Return [x, y] of the center of cell containing provided text 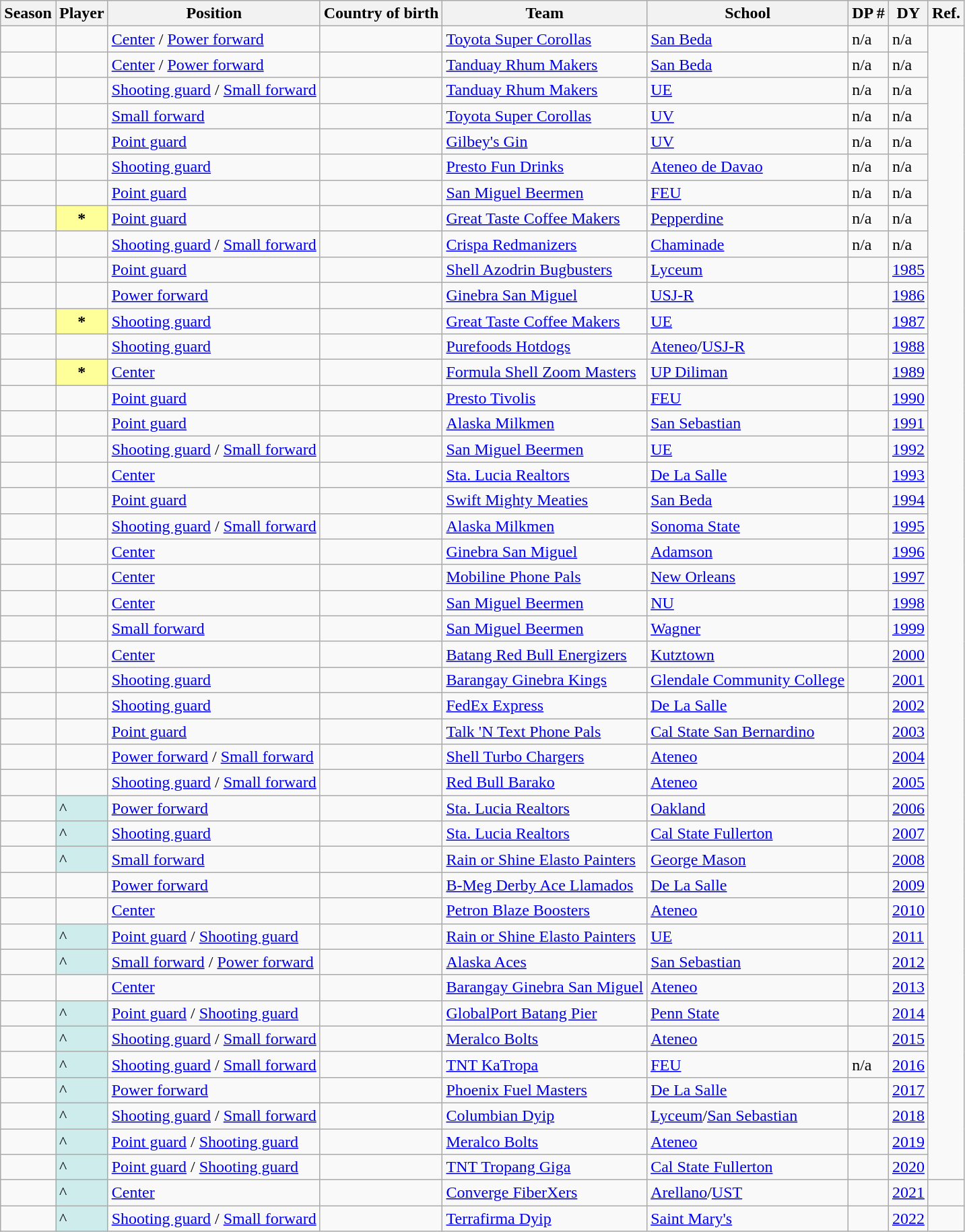
Purefoods Hotdogs [545, 347]
Ateneo/USJ-R [747, 347]
1996 [908, 552]
Crispa Redmanizers [545, 244]
2003 [908, 731]
1999 [908, 628]
Shell Turbo Chargers [545, 757]
2006 [908, 808]
2008 [908, 860]
2019 [908, 1142]
Ateneo de Davao [747, 167]
2000 [908, 654]
2005 [908, 783]
Lyceum/San Sebastian [747, 1115]
1997 [908, 577]
2001 [908, 680]
Columbian Dyip [545, 1115]
Position [214, 13]
DY [908, 13]
Red Bull Barako [545, 783]
Player [81, 13]
FedEx Express [545, 705]
Batang Red Bull Energizers [545, 654]
Penn State [747, 1013]
DP # [869, 13]
B-Meg Derby Ace Llamados [545, 885]
1987 [908, 321]
2011 [908, 936]
NU [747, 603]
Wagner [747, 628]
1988 [908, 347]
Kutztown [747, 654]
Season [28, 13]
2012 [908, 962]
2010 [908, 911]
1992 [908, 449]
2021 [908, 1193]
Team [545, 13]
Sonoma State [747, 526]
Cal State San Bernardino [747, 731]
2014 [908, 1013]
George Mason [747, 860]
UP Diliman [747, 372]
GlobalPort Batang Pier [545, 1013]
1989 [908, 372]
1995 [908, 526]
1986 [908, 295]
Small forward / Power forward [214, 962]
Chaminade [747, 244]
2018 [908, 1115]
USJ-R [747, 295]
School [747, 13]
2009 [908, 885]
TNT Tropang Giga [545, 1167]
Alaska Aces [545, 962]
Shell Azodrin Bugbusters [545, 269]
Formula Shell Zoom Masters [545, 372]
Glendale Community College [747, 680]
Barangay Ginebra Kings [545, 680]
Lyceum [747, 269]
2007 [908, 834]
Pepperdine [747, 218]
Presto Fun Drinks [545, 167]
Oakland [747, 808]
2004 [908, 757]
2016 [908, 1064]
Talk 'N Text Phone Pals [545, 731]
1985 [908, 269]
2015 [908, 1039]
1998 [908, 603]
Country of birth [381, 13]
Petron Blaze Boosters [545, 911]
Barangay Ginebra San Miguel [545, 987]
Mobiline Phone Pals [545, 577]
2002 [908, 705]
2020 [908, 1167]
1991 [908, 424]
1990 [908, 398]
TNT KaTropa [545, 1064]
New Orleans [747, 577]
Ref. [945, 13]
Presto Tivolis [545, 398]
2017 [908, 1090]
1993 [908, 475]
Adamson [747, 552]
2013 [908, 987]
Phoenix Fuel Masters [545, 1090]
Power forward / Small forward [214, 757]
Swift Mighty Meaties [545, 500]
1994 [908, 500]
Gilbey's Gin [545, 141]
Terrafirma Dyip [545, 1219]
Arellano/UST [747, 1193]
Saint Mary's [747, 1219]
2022 [908, 1219]
Converge FiberXers [545, 1193]
